Capture the cell that displays the provided text and extract its [X, Y] central coordinate. 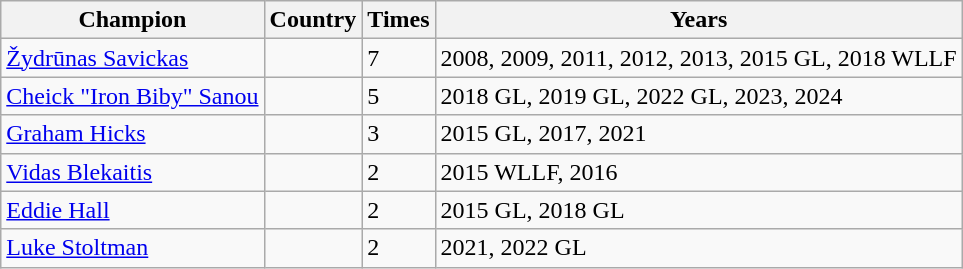
2021, 2022 GL [698, 248]
Years [698, 20]
2015 GL, 2018 GL [698, 210]
5 [398, 96]
7 [398, 58]
3 [398, 134]
Graham Hicks [132, 134]
Cheick "Iron Biby" Sanou [132, 96]
2008, 2009, 2011, 2012, 2013, 2015 GL, 2018 WLLF [698, 58]
2018 GL, 2019 GL, 2022 GL, 2023, 2024 [698, 96]
Žydrūnas Savickas [132, 58]
Vidas Blekaitis [132, 172]
Luke Stoltman [132, 248]
Country [313, 20]
Times [398, 20]
2015 GL, 2017, 2021 [698, 134]
Champion [132, 20]
2015 WLLF, 2016 [698, 172]
Eddie Hall [132, 210]
